Identify which cell holds the provided text, then report its (x, y) central coordinate. 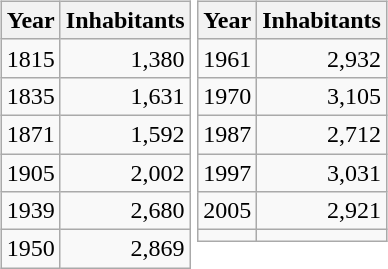
2,002 (125, 173)
2,712 (322, 134)
2,921 (322, 211)
1997 (228, 173)
1,380 (125, 58)
1815 (30, 58)
1987 (228, 134)
1970 (228, 96)
1961 (228, 58)
1905 (30, 173)
3,105 (322, 96)
1950 (30, 249)
1939 (30, 211)
2,680 (125, 211)
2005 (228, 211)
1,592 (125, 134)
1835 (30, 96)
1871 (30, 134)
2,932 (322, 58)
3,031 (322, 173)
2,869 (125, 249)
1,631 (125, 96)
